Find where the given text appears and provide that cell's center as [x, y] coordinate. 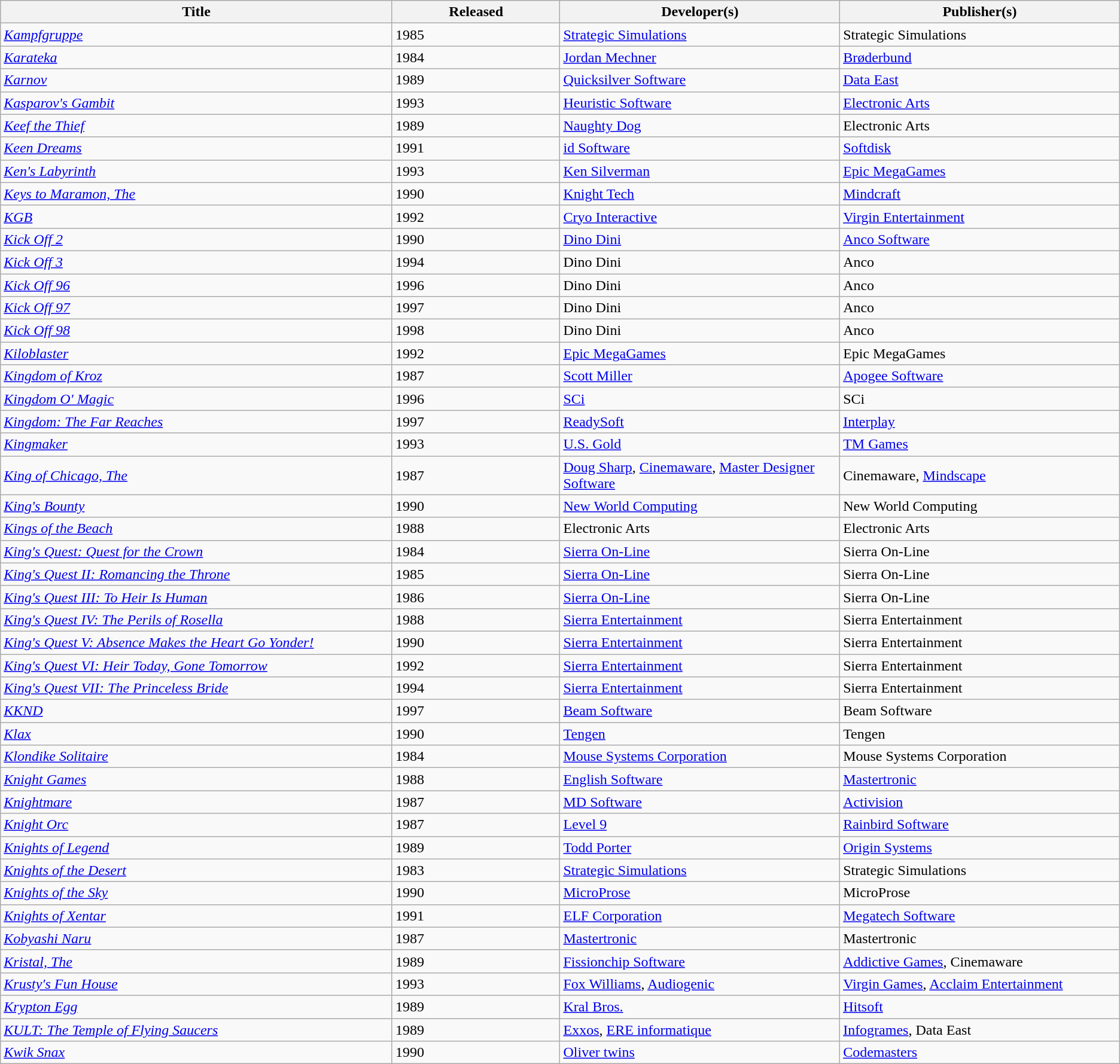
Megatech Software [980, 916]
Title [196, 12]
Rainbird Software [980, 825]
Todd Porter [700, 847]
Doug Sharp, Cinemaware, Master Designer Software [700, 475]
Scott Miller [700, 376]
Quicksilver Software [700, 80]
Jordan Mechner [700, 57]
id Software [700, 148]
Kiloblaster [196, 353]
Fissionchip Software [700, 961]
Developer(s) [700, 12]
Fox Williams, Audiogenic [700, 984]
Kobyashi Naru [196, 938]
King's Quest IV: The Perils of Rosella [196, 620]
Krypton Egg [196, 1007]
Knights of Legend [196, 847]
U.S. Gold [700, 444]
1983 [476, 870]
Kingdom O' Magic [196, 399]
King's Quest II: Romancing the Throne [196, 574]
Publisher(s) [980, 12]
Keef the Thief [196, 126]
Kick Off 98 [196, 331]
Codemasters [980, 1053]
Knight Tech [700, 194]
Knights of Xentar [196, 916]
Kingdom: The Far Reaches [196, 422]
Klax [196, 734]
Activision [980, 802]
Kristal, The [196, 961]
King's Quest VII: The Princeless Bride [196, 688]
Knights of the Desert [196, 870]
Kick Off 97 [196, 308]
Released [476, 12]
Kings of the Beach [196, 529]
King's Quest V: Absence Makes the Heart Go Yonder! [196, 642]
English Software [700, 779]
1986 [476, 597]
Virgin Games, Acclaim Entertainment [980, 984]
Softdisk [980, 148]
King's Quest III: To Heir Is Human [196, 597]
King's Bounty [196, 506]
Origin Systems [980, 847]
ELF Corporation [700, 916]
Anco Software [980, 239]
KGB [196, 217]
Addictive Games, Cinemaware [980, 961]
Klondike Solitaire [196, 757]
KKND [196, 711]
Level 9 [700, 825]
Keen Dreams [196, 148]
Knights of the Sky [196, 893]
MD Software [700, 802]
Kick Off 2 [196, 239]
Keys to Maramon, The [196, 194]
Hitsoft [980, 1007]
Kingmaker [196, 444]
TM Games [980, 444]
Karnov [196, 80]
Karateka [196, 57]
Kral Bros. [700, 1007]
Naughty Dog [700, 126]
Knight Orc [196, 825]
Kick Off 96 [196, 285]
Heuristic Software [700, 103]
Kampfgruppe [196, 35]
Knightmare [196, 802]
Data East [980, 80]
Oliver twins [700, 1053]
ReadySoft [700, 422]
King's Quest: Quest for the Crown [196, 551]
Brøderbund [980, 57]
King of Chicago, The [196, 475]
Cinemaware, Mindscape [980, 475]
King's Quest VI: Heir Today, Gone Tomorrow [196, 666]
Kwik Snax [196, 1053]
Exxos, ERE informatique [700, 1029]
Ken Silverman [700, 171]
Infogrames, Data East [980, 1029]
Ken's Labyrinth [196, 171]
Knight Games [196, 779]
Krusty's Fun House [196, 984]
Apogee Software [980, 376]
1998 [476, 331]
Kingdom of Kroz [196, 376]
Virgin Entertainment [980, 217]
Cryo Interactive [700, 217]
Kick Off 3 [196, 262]
Mindcraft [980, 194]
KULT: The Temple of Flying Saucers [196, 1029]
Kasparov's Gambit [196, 103]
Interplay [980, 422]
